Return the (x, y) coordinate for the center point of the cell that contains the specified text.  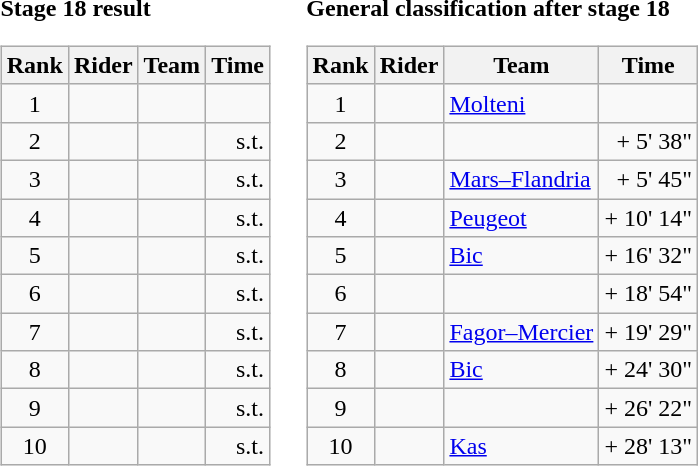
+ 16' 32" (648, 256)
+ 10' 14" (648, 217)
+ 28' 13" (648, 446)
Mars–Flandria (522, 179)
+ 19' 29" (648, 332)
Fagor–Mercier (522, 332)
+ 24' 30" (648, 370)
Kas (522, 446)
Molteni (522, 103)
Peugeot (522, 217)
+ 18' 54" (648, 294)
+ 5' 38" (648, 141)
+ 5' 45" (648, 179)
+ 26' 22" (648, 408)
